For the text-containing cell, return its midpoint in [X, Y] coordinate format. 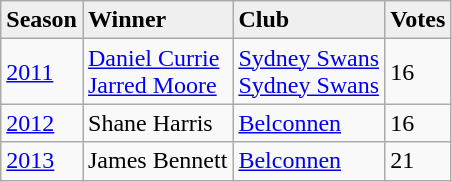
21 [418, 161]
Votes [418, 20]
Shane Harris [157, 123]
Daniel Currie Jarred Moore [157, 72]
Club [309, 20]
Sydney Swans Sydney Swans [309, 72]
2013 [42, 161]
2012 [42, 123]
James Bennett [157, 161]
2011 [42, 72]
Season [42, 20]
Winner [157, 20]
